Provide the (X, Y) coordinate of the cell's center where the given text is located.  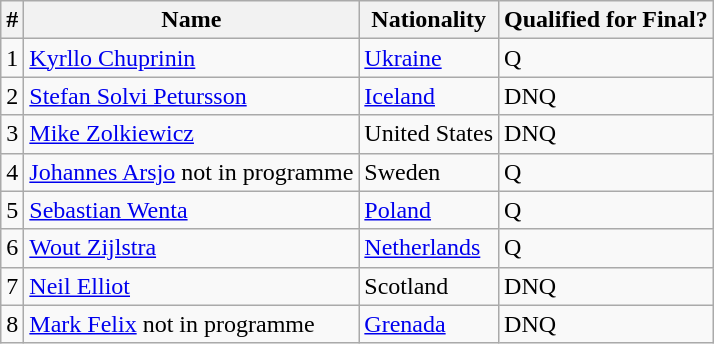
Sweden (429, 172)
6 (12, 248)
Grenada (429, 324)
7 (12, 286)
Mike Zolkiewicz (192, 134)
Kyrllo Chuprinin (192, 58)
1 (12, 58)
Scotland (429, 286)
Neil Elliot (192, 286)
3 (12, 134)
United States (429, 134)
8 (12, 324)
Johannes Arsjo not in programme (192, 172)
2 (12, 96)
Iceland (429, 96)
Mark Felix not in programme (192, 324)
5 (12, 210)
Qualified for Final? (606, 20)
Stefan Solvi Petursson (192, 96)
Poland (429, 210)
Netherlands (429, 248)
4 (12, 172)
Wout Zijlstra (192, 248)
Ukraine (429, 58)
Name (192, 20)
Sebastian Wenta (192, 210)
# (12, 20)
Nationality (429, 20)
